Return (X, Y) of the center of cell containing provided text 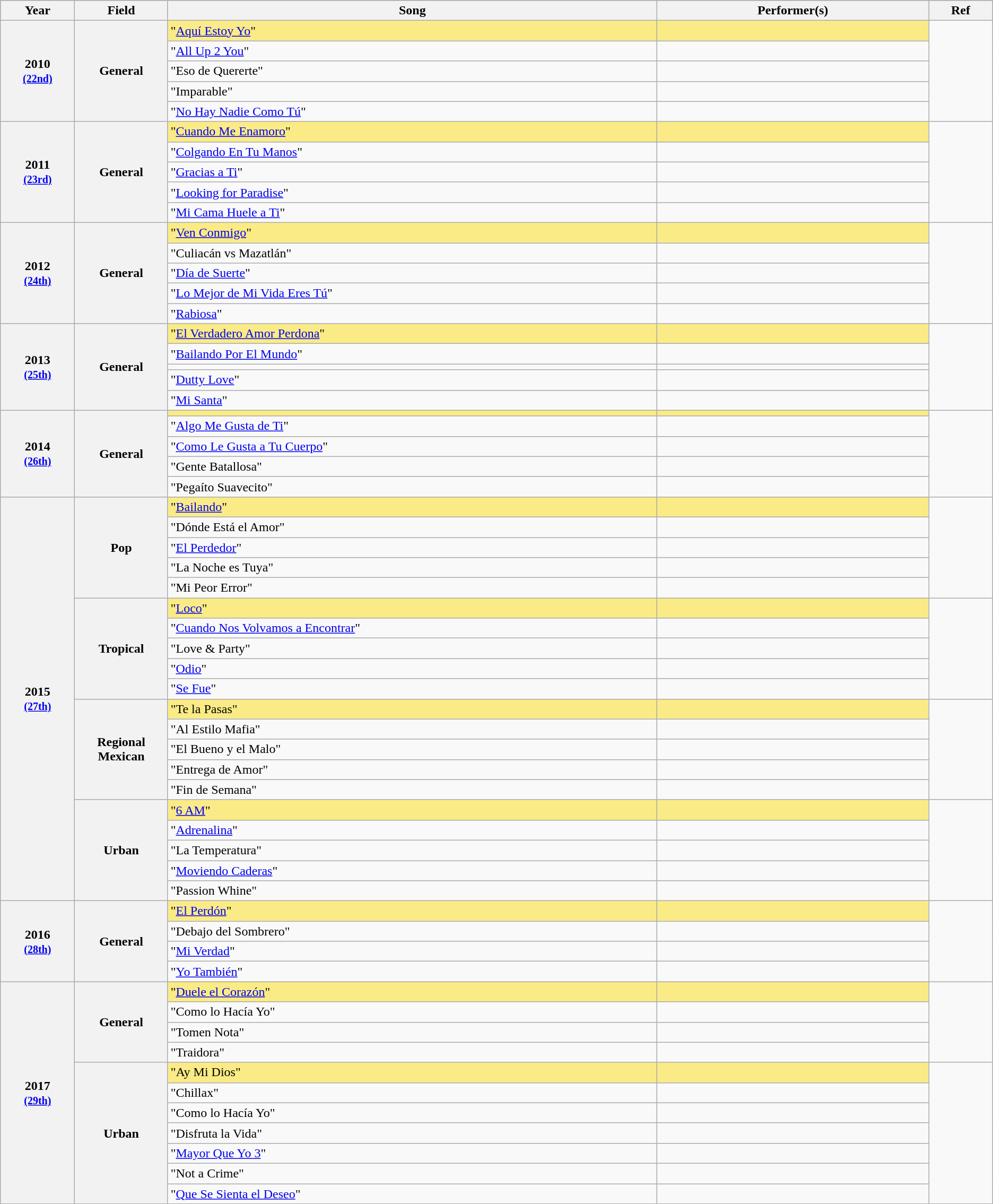
"Se Fue" (412, 689)
"La Temperatura" (412, 850)
2011 (23rd) (38, 172)
"Eso de Quererte" (412, 71)
"Colgando En Tu Manos" (412, 152)
"Fin de Semana" (412, 790)
"Cuando Nos Volvamos a Encontrar" (412, 628)
"Ay Mi Dios" (412, 1072)
"Entrega de Amor" (412, 769)
Song (412, 11)
"Ven Conmigo" (412, 232)
"El Verdadero Amor Perdona" (412, 334)
"Mayor Que Yo 3" (412, 1153)
"Al Estilo Mafia" (412, 729)
"Debajo del Sombrero" (412, 931)
"6 AM" (412, 810)
"Cuando Me Enamoro" (412, 132)
"Traidora" (412, 1052)
Field (121, 11)
"Bailando Por El Mundo" (412, 354)
"Imparable" (412, 91)
"Moviendo Caderas" (412, 871)
"Not a Crime" (412, 1173)
Year (38, 11)
"Dónde Está el Amor" (412, 527)
"Looking for Paradise" (412, 192)
"El Bueno y el Malo" (412, 749)
"Aquí Estoy Yo" (412, 31)
"Lo Mejor de Mi Vida Eres Tú" (412, 293)
"Mi Santa" (412, 400)
"Disfruta la Vida" (412, 1133)
Performer(s) (793, 11)
"Mi Peor Error" (412, 588)
2014 (26th) (38, 453)
"Bailando" (412, 507)
"No Hay Nadie Como Tú" (412, 111)
"Gracias a Ti" (412, 172)
"Dutty Love" (412, 380)
"Tomen Nota" (412, 1032)
"Rabiosa" (412, 314)
"Passion Whine" (412, 891)
"Como Le Gusta a Tu Cuerpo" (412, 446)
"El Perdón" (412, 911)
"Te la Pasas" (412, 709)
"Gente Batallosa" (412, 466)
2016 (28th) (38, 941)
"Algo Me Gusta de Ti" (412, 426)
"All Up 2 You" (412, 51)
Pop (121, 547)
"Yo También" (412, 972)
"Culiacán vs Mazatlán" (412, 253)
"La Noche es Tuya" (412, 568)
"Que Se Sienta el Deseo" (412, 1193)
"Día de Suerte" (412, 273)
Regional Mexican (121, 749)
2017 (29th) (38, 1093)
2013 (25th) (38, 367)
"Chillax" (412, 1093)
"El Perdedor" (412, 547)
"Pegaíto Suavecito" (412, 487)
"Mi Verdad" (412, 951)
"Love & Party" (412, 648)
2010 (22nd) (38, 71)
Tropical (121, 648)
2015 (27th) (38, 698)
"Duele el Corazón" (412, 992)
Ref (961, 11)
"Adrenalina" (412, 830)
"Loco" (412, 608)
"Mi Cama Huele a Ti" (412, 212)
2012 (24th) (38, 273)
"Odio" (412, 669)
